Scan for the cell matching the given text and deliver its (X, Y) coordinate at center. 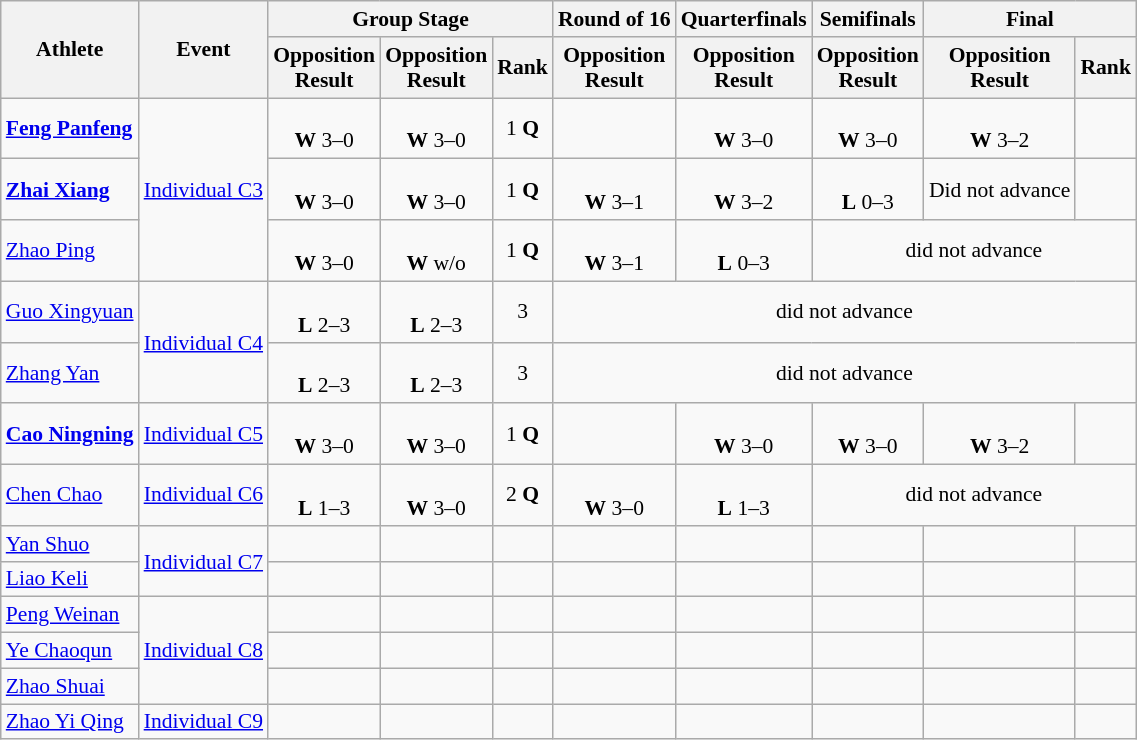
Cao Ningning (70, 434)
Zhao Yi Qing (70, 722)
Zhang Yan (70, 372)
Individual C8 (204, 650)
Round of 16 (614, 19)
Zhao Shuai (70, 686)
Final (1030, 19)
Individual C4 (204, 342)
Individual C5 (204, 434)
Zhai Xiang (70, 190)
Ye Chaoqun (70, 651)
Peng Weinan (70, 615)
Did not advance (1000, 190)
Individual C3 (204, 190)
Individual C9 (204, 722)
Individual C7 (204, 562)
Feng Panfeng (70, 128)
W w/o (436, 250)
Semifinals (868, 19)
Guo Xingyuan (70, 312)
Yan Shuo (70, 544)
Chen Chao (70, 496)
Group Stage (410, 19)
Quarterfinals (744, 19)
Zhao Ping (70, 250)
Event (204, 50)
2 Q (522, 496)
Liao Keli (70, 579)
Athlete (70, 50)
Individual C6 (204, 496)
